Extract the (X, Y) coordinate from the center of the cell holding the provided text.  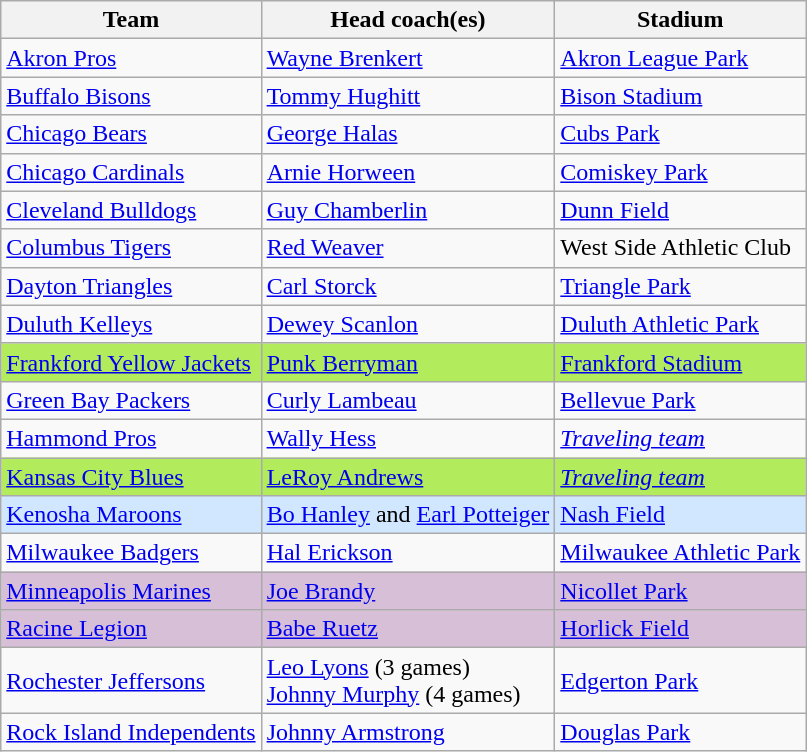
Akron League Park (680, 58)
George Halas (408, 134)
Dayton Triangles (131, 286)
Kansas City Blues (131, 477)
Cubs Park (680, 134)
Horlick Field (680, 629)
Dunn Field (680, 210)
Milwaukee Athletic Park (680, 553)
Red Weaver (408, 248)
Joe Brandy (408, 591)
Duluth Athletic Park (680, 324)
Columbus Tigers (131, 248)
Punk Berryman (408, 362)
Bison Stadium (680, 96)
Bellevue Park (680, 400)
Arnie Horween (408, 172)
Akron Pros (131, 58)
Stadium (680, 20)
Tommy Hughitt (408, 96)
Hammond Pros (131, 438)
Green Bay Packers (131, 400)
Leo Lyons (3 games)Johnny Murphy (4 games) (408, 680)
Wally Hess (408, 438)
Frankford Stadium (680, 362)
Babe Ruetz (408, 629)
Milwaukee Badgers (131, 553)
Nash Field (680, 515)
Chicago Cardinals (131, 172)
LeRoy Andrews (408, 477)
Douglas Park (680, 732)
Johnny Armstrong (408, 732)
Triangle Park (680, 286)
Minneapolis Marines (131, 591)
Buffalo Bisons (131, 96)
Duluth Kelleys (131, 324)
Rock Island Independents (131, 732)
Rochester Jeffersons (131, 680)
Curly Lambeau (408, 400)
Kenosha Maroons (131, 515)
Edgerton Park (680, 680)
Chicago Bears (131, 134)
Bo Hanley and Earl Potteiger (408, 515)
Hal Erickson (408, 553)
Head coach(es) (408, 20)
Frankford Yellow Jackets (131, 362)
Dewey Scanlon (408, 324)
Team (131, 20)
Nicollet Park (680, 591)
Carl Storck (408, 286)
West Side Athletic Club (680, 248)
Comiskey Park (680, 172)
Racine Legion (131, 629)
Cleveland Bulldogs (131, 210)
Guy Chamberlin (408, 210)
Wayne Brenkert (408, 58)
